Capture the cell that displays the provided text and extract its (x, y) central coordinate. 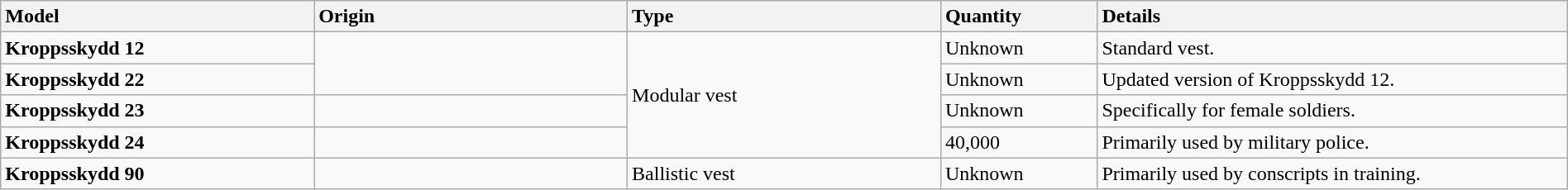
Updated version of Kroppsskydd 12. (1332, 79)
Details (1332, 17)
Model (157, 17)
Quantity (1019, 17)
Specifically for female soldiers. (1332, 111)
Kropps­skydd 24 (157, 142)
Modular vest (784, 95)
Standard vest. (1332, 48)
Origin (471, 17)
Kropps­skydd 23 (157, 111)
Ballistic vest (784, 173)
Kropps­skydd 22 (157, 79)
Kropps­skydd 90 (157, 173)
Kropps­skydd 12 (157, 48)
Primarily used by military police. (1332, 142)
Primarily used by conscripts in training. (1332, 173)
40,000 (1019, 142)
Type (784, 17)
